Pinpoint the cell where the given text exists, returning its [X, Y] midpoint coordinate. 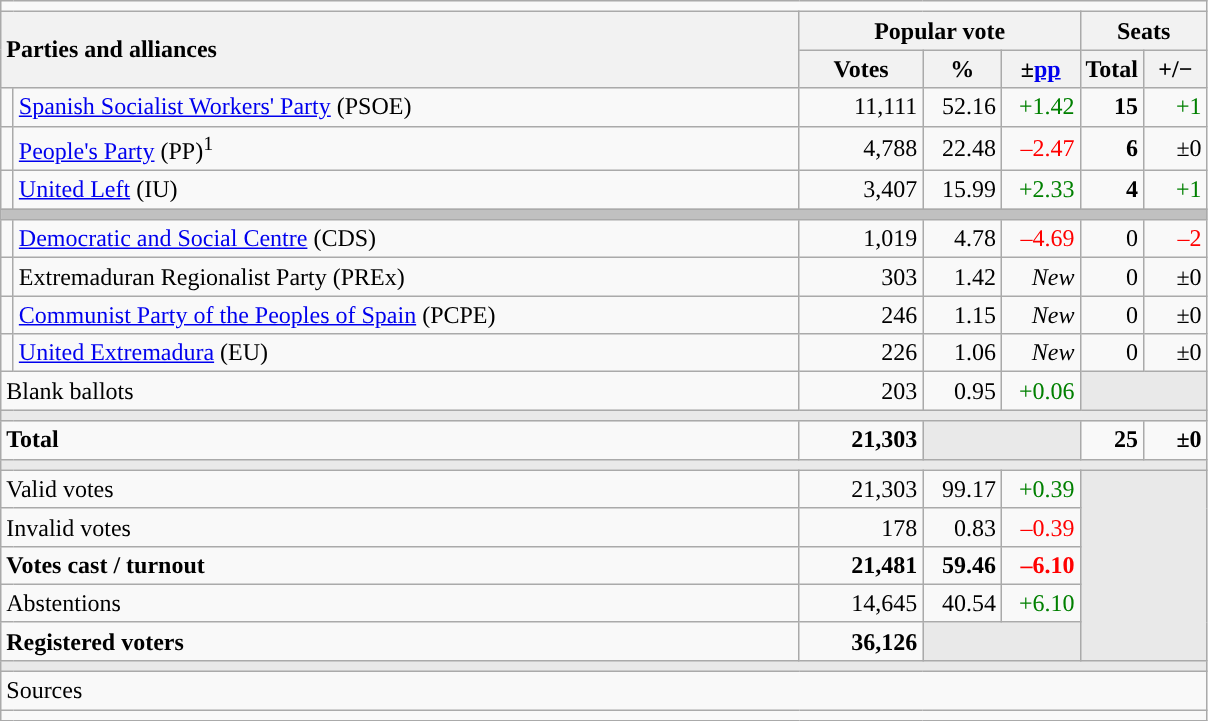
Invalid votes [400, 527]
15.99 [962, 190]
+1.42 [1040, 107]
–0.39 [1040, 527]
0.95 [962, 391]
1.42 [962, 277]
Blank ballots [400, 391]
Communist Party of the Peoples of Spain (PCPE) [406, 315]
Parties and alliances [400, 50]
59.46 [962, 565]
14,645 [861, 603]
–2.47 [1040, 148]
6 [1112, 148]
15 [1112, 107]
52.16 [962, 107]
Popular vote [940, 31]
1.15 [962, 315]
99.17 [962, 489]
+0.06 [1040, 391]
±pp [1040, 69]
–4.69 [1040, 239]
+0.39 [1040, 489]
Abstentions [400, 603]
11,111 [861, 107]
4,788 [861, 148]
21,481 [861, 565]
Sources [604, 691]
25 [1112, 440]
4.78 [962, 239]
1,019 [861, 239]
Spanish Socialist Workers' Party (PSOE) [406, 107]
226 [861, 353]
Valid votes [400, 489]
246 [861, 315]
1.06 [962, 353]
% [962, 69]
4 [1112, 190]
People's Party (PP)1 [406, 148]
178 [861, 527]
303 [861, 277]
Registered voters [400, 641]
3,407 [861, 190]
Votes cast / turnout [400, 565]
United Extremadura (EU) [406, 353]
–2 [1176, 239]
40.54 [962, 603]
+/− [1176, 69]
Votes [861, 69]
Democratic and Social Centre (CDS) [406, 239]
203 [861, 391]
36,126 [861, 641]
+2.33 [1040, 190]
–6.10 [1040, 565]
+6.10 [1040, 603]
United Left (IU) [406, 190]
Extremaduran Regionalist Party (PREx) [406, 277]
Seats [1144, 31]
22.48 [962, 148]
0.83 [962, 527]
